Find where the given text appears and provide that cell's center as (x, y) coordinate. 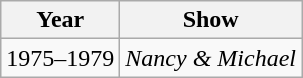
Year (60, 20)
Show (211, 20)
Nancy & Michael (211, 58)
1975–1979 (60, 58)
